From the cell containing the given text, extract its center point as (x, y) coordinate. 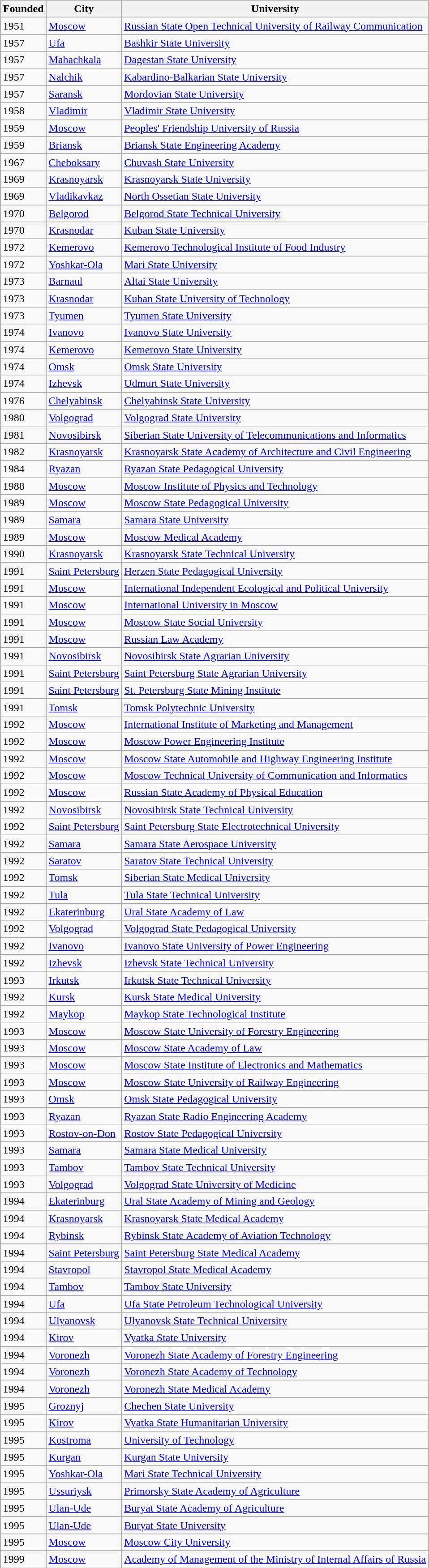
Dagestan State University (275, 60)
North Ossetian State University (275, 196)
Stavropol (84, 1269)
Tula (84, 895)
Chuvash State University (275, 162)
Chechen State University (275, 1406)
Siberian State Medical University (275, 878)
Samara State Aerospace University (275, 844)
Stavropol State Medical Academy (275, 1269)
Rostov State Pedagogical University (275, 1133)
Rostov-on-Don (84, 1133)
Kemerovo State University (275, 350)
Saint Petersburg State Electrotechnical University (275, 827)
Kostroma (84, 1440)
1958 (23, 111)
Rybinsk (84, 1235)
Buryat State Academy of Agriculture (275, 1508)
Samara State Medical University (275, 1150)
Vyatka State Humanitarian University (275, 1423)
Novosibirsk State Technical University (275, 810)
1988 (23, 486)
Voronezh State Medical Academy (275, 1389)
Belgorod State Technical University (275, 214)
Moscow State Social University (275, 622)
Buryat State University (275, 1525)
Ussuriysk (84, 1491)
Tula State Technical University (275, 895)
Vladimir (84, 111)
Irkutsk State Technical University (275, 980)
University (275, 9)
Saratov State Technical University (275, 861)
Krasnoyarsk State Academy of Architecture and Civil Engineering (275, 452)
Maykop (84, 1014)
Saint Petersburg State Agrarian University (275, 673)
Briansk State Engineering Academy (275, 145)
Barnaul (84, 282)
Moscow State University of Forestry Engineering (275, 1031)
Chelyabinsk (84, 401)
Moscow State Pedagogical University (275, 503)
Krasnoyarsk State University (275, 179)
Altai State University (275, 282)
1967 (23, 162)
Bashkir State University (275, 43)
Kursk (84, 997)
Volgograd State University (275, 418)
Omsk State University (275, 367)
Kuban State University of Technology (275, 299)
Saransk (84, 94)
Saratov (84, 861)
Ivanovo State University of Power Engineering (275, 946)
Vladikavkaz (84, 196)
1984 (23, 469)
Kurgan (84, 1457)
Moscow Institute of Physics and Technology (275, 486)
Tyumen State University (275, 316)
Russian Law Academy (275, 639)
Voronezh State Academy of Technology (275, 1372)
Belgorod (84, 214)
Krasnoyarsk State Technical University (275, 554)
Volgograd State Pedagogical University (275, 929)
Ural State Academy of Mining and Geology (275, 1201)
Moscow Power Engineering Institute (275, 741)
Ivanovo State University (275, 333)
Samara State University (275, 520)
Maykop State Technological Institute (275, 1014)
Ural State Academy of Law (275, 912)
St. Petersburg State Mining Institute (275, 690)
Mahachkala (84, 60)
Ufa State Petroleum Technological University (275, 1304)
International University in Moscow (275, 605)
Izhevsk State Technical University (275, 963)
Moscow State Institute of Electronics and Mathematics (275, 1065)
Chelyabinsk State University (275, 401)
Voronezh State Academy of Forestry Engineering (275, 1355)
Russian State Academy of Physical Education (275, 793)
Academy of Management of the Ministry of Internal Affairs of Russia (275, 1559)
Moscow Technical University of Communication and Informatics (275, 776)
Ryazan State Pedagogical University (275, 469)
Kursk State Medical University (275, 997)
1999 (23, 1559)
Rybinsk State Academy of Aviation Technology (275, 1235)
Omsk State Pedagogical University (275, 1099)
Tambov State Technical University (275, 1167)
International Independent Ecological and Political University (275, 588)
1951 (23, 26)
Moscow State Academy of Law (275, 1048)
Mari State University (275, 265)
Moscow State Automobile and Highway Engineering Institute (275, 759)
Moscow City University (275, 1542)
Siberian State University of Telecommunications and Informatics (275, 435)
University of Technology (275, 1440)
Krasnoyarsk State Medical Academy (275, 1218)
Ryazan State Radio Engineering Academy (275, 1116)
Moscow Medical Academy (275, 537)
Kabardino-Balkarian State University (275, 77)
Groznyj (84, 1406)
Moscow State University of Railway Engineering (275, 1082)
Mari State Technical University (275, 1474)
Vladimir State University (275, 111)
Ulyanovsk State Technical University (275, 1321)
Saint Petersburg State Medical Academy (275, 1252)
Cheboksary (84, 162)
Novosibirsk State Agrarian University (275, 656)
Peoples' Friendship University of Russia (275, 128)
1976 (23, 401)
Tyumen (84, 316)
1982 (23, 452)
Kuban State University (275, 231)
Founded (23, 9)
Mordovian State University (275, 94)
1990 (23, 554)
Irkutsk (84, 980)
City (84, 9)
1981 (23, 435)
Russian State Open Technical University of Railway Communication (275, 26)
Vyatka State University (275, 1338)
Kemerovo Technological Institute of Food Industry (275, 248)
Tambov State University (275, 1286)
Udmurt State University (275, 384)
Primorsky State Academy of Agriculture (275, 1491)
International Institute of Marketing and Management (275, 724)
Ulyanovsk (84, 1321)
Briansk (84, 145)
Kurgan State University (275, 1457)
Herzen State Pedagogical University (275, 571)
Tomsk Polytechnic University (275, 707)
1980 (23, 418)
Volgograd State University of Medicine (275, 1184)
Nalchik (84, 77)
